Locate the cell with the specified text and output its (x, y) center coordinate. 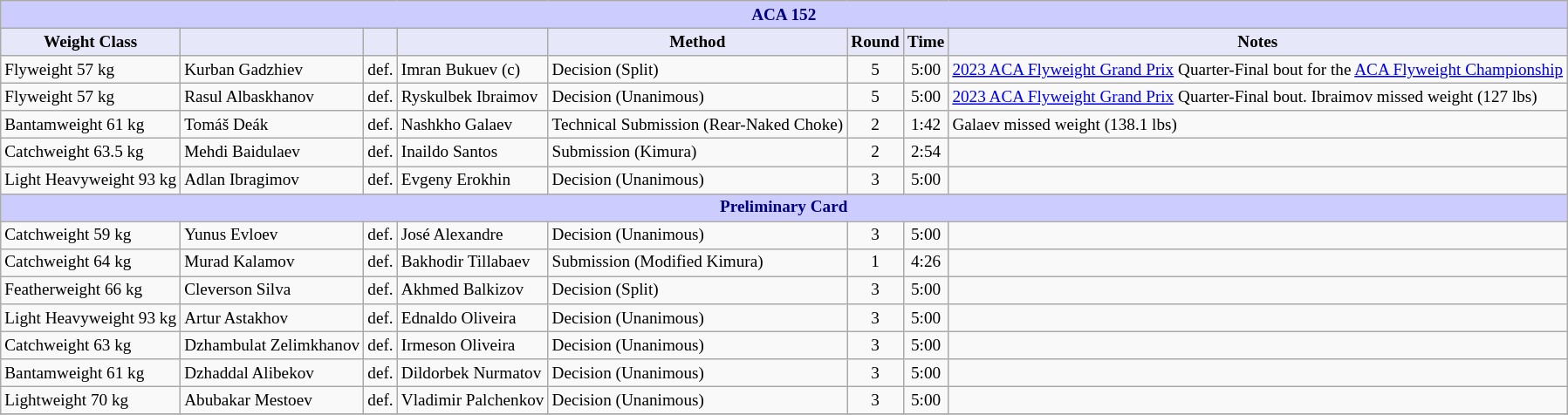
Adlan Ibragimov (272, 180)
Tomáš Deák (272, 125)
Inaildo Santos (473, 153)
Catchweight 63.5 kg (91, 153)
Preliminary Card (784, 207)
Kurban Gadzhiev (272, 70)
ACA 152 (784, 15)
Mehdi Baidulaev (272, 153)
Ryskulbek Ibraimov (473, 97)
José Alexandre (473, 235)
Dildorbek Nurmatov (473, 373)
Submission (Modified Kimura) (698, 262)
2023 ACA Flyweight Grand Prix Quarter-Final bout. Ibraimov missed weight (127 lbs) (1258, 97)
2023 ACA Flyweight Grand Prix Quarter-Final bout for the ACA Flyweight Championship (1258, 70)
Nashkho Galaev (473, 125)
Imran Bukuev (c) (473, 70)
Weight Class (91, 42)
4:26 (925, 262)
Round (876, 42)
Dzhambulat Zelimkhanov (272, 345)
1:42 (925, 125)
Method (698, 42)
Akhmed Balkizov (473, 290)
Artur Astakhov (272, 318)
Catchweight 59 kg (91, 235)
Dzhaddal Alibekov (272, 373)
Submission (Kimura) (698, 153)
Bakhodir Tillabaev (473, 262)
Ednaldo Oliveira (473, 318)
2:54 (925, 153)
Time (925, 42)
Murad Kalamov (272, 262)
1 (876, 262)
Rasul Albaskhanov (272, 97)
Galaev missed weight (138.1 lbs) (1258, 125)
Abubakar Mestoev (272, 401)
Yunus Evloev (272, 235)
Evgeny Erokhin (473, 180)
Catchweight 63 kg (91, 345)
Technical Submission (Rear-Naked Choke) (698, 125)
Vladimir Palchenkov (473, 401)
Cleverson Silva (272, 290)
Catchweight 64 kg (91, 262)
Lightweight 70 kg (91, 401)
Irmeson Oliveira (473, 345)
Notes (1258, 42)
Featherweight 66 kg (91, 290)
